Return [X, Y] of the center of cell containing provided text 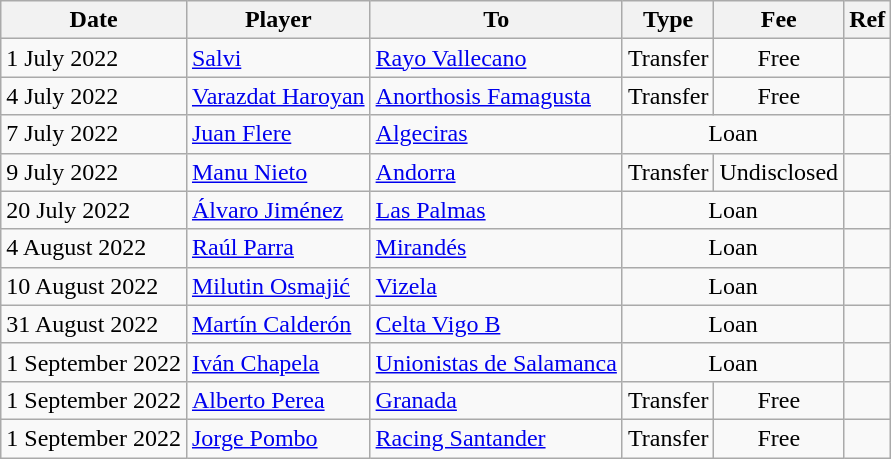
10 August 2022 [94, 286]
Granada [496, 400]
Undisclosed [779, 172]
7 July 2022 [94, 134]
Andorra [496, 172]
4 July 2022 [94, 96]
Manu Nieto [278, 172]
20 July 2022 [94, 210]
Raúl Parra [278, 248]
Ref [868, 20]
Jorge Pombo [278, 438]
Salvi [278, 58]
Anorthosis Famagusta [496, 96]
Iván Chapela [278, 362]
To [496, 20]
Date [94, 20]
Fee [779, 20]
Álvaro Jiménez [278, 210]
Alberto Perea [278, 400]
Mirandés [496, 248]
9 July 2022 [94, 172]
Vizela [496, 286]
Martín Calderón [278, 324]
Varazdat Haroyan [278, 96]
Rayo Vallecano [496, 58]
1 July 2022 [94, 58]
Algeciras [496, 134]
Racing Santander [496, 438]
Unionistas de Salamanca [496, 362]
Juan Flere [278, 134]
Celta Vigo B [496, 324]
Las Palmas [496, 210]
Player [278, 20]
Type [668, 20]
Milutin Osmajić [278, 286]
31 August 2022 [94, 324]
4 August 2022 [94, 248]
